Identify which cell holds the provided text, then report its [x, y] central coordinate. 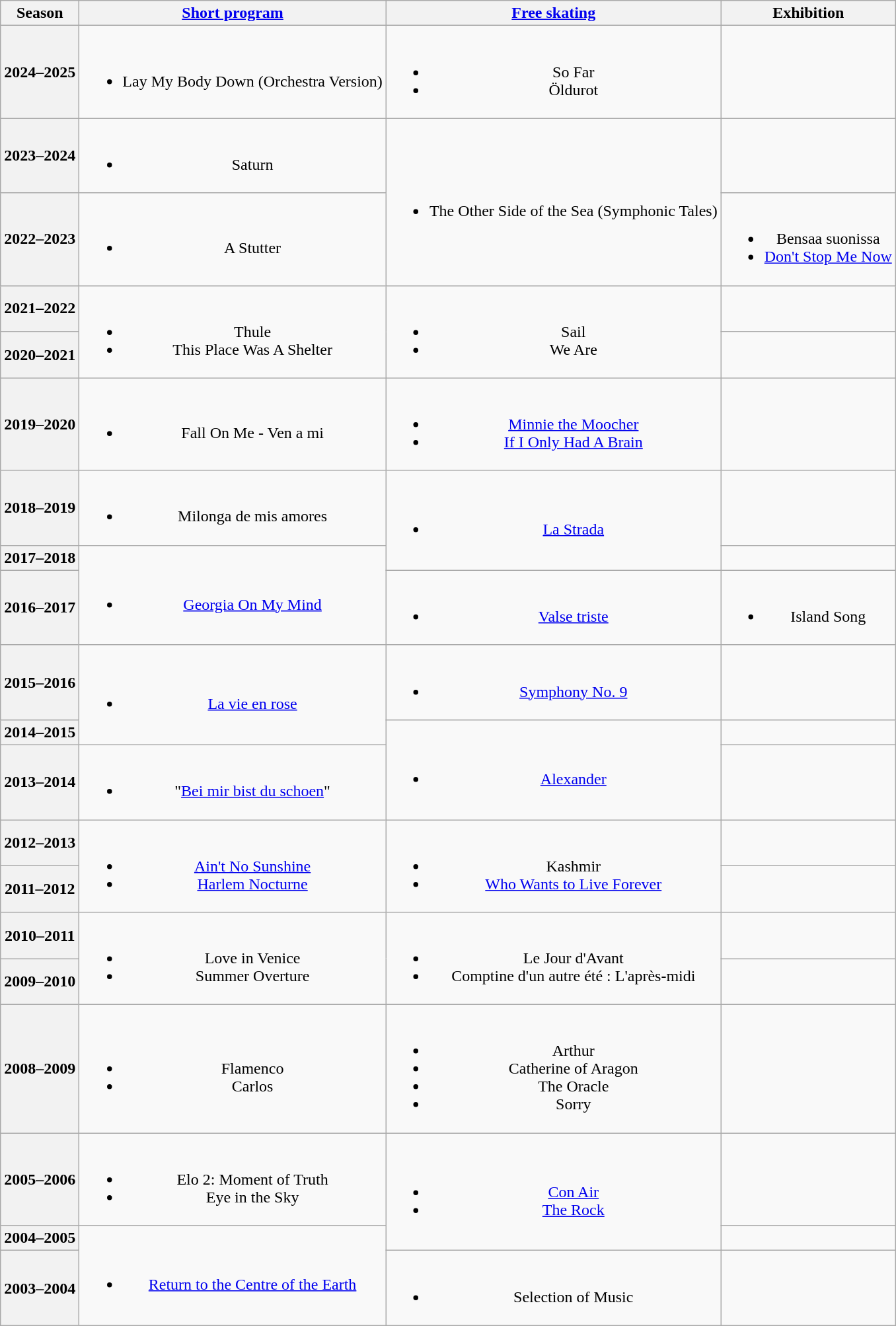
La vie en rose [233, 695]
Fall On Me - Ven a mi [233, 424]
Minnie the MoocherIf I Only Had A Brain [554, 424]
Saturn [233, 156]
2024–2025 [40, 72]
2013–2014 [40, 782]
2020–2021 [40, 355]
Free skating [554, 13]
2022–2023 [40, 239]
The Other Side of the Sea (Symphonic Tales) [554, 202]
KashmirWho Wants to Live Forever [554, 866]
2011–2012 [40, 889]
Sail We Are [554, 332]
Flamenco Carlos [233, 1069]
2012–2013 [40, 842]
Thule This Place Was A Shelter [233, 332]
2018–2019 [40, 507]
2021–2022 [40, 309]
2017–2018 [40, 558]
Selection of Music [554, 1288]
Elo 2: Moment of TruthEye in the Sky [233, 1179]
A Stutter [233, 239]
Con Air The Rock [554, 1192]
2010–2011 [40, 936]
Ain't No SunshineHarlem Nocturne [233, 866]
2004–2005 [40, 1238]
2008–2009 [40, 1069]
"Bei mir bist du schoen" [233, 782]
Exhibition [808, 13]
2023–2024 [40, 156]
Milonga de mis amores [233, 507]
2003–2004 [40, 1288]
Season [40, 13]
Le Jour d'AvantComptine d'un autre été : L'après-midi [554, 959]
2016–2017 [40, 608]
Bensaa suonissa Don't Stop Me Now [808, 239]
La Strada [554, 521]
Love in Venice Summer Overture [233, 959]
Short program [233, 13]
Valse triste [554, 608]
2014–2015 [40, 732]
So Far Öldurot [554, 72]
ArthurCatherine of AragonThe OracleSorry [554, 1069]
Return to the Centre of the Earth [233, 1275]
2009–2010 [40, 982]
2015–2016 [40, 682]
Georgia On My Mind [233, 595]
Lay My Body Down (Orchestra Version) [233, 72]
Alexander [554, 769]
Symphony No. 9 [554, 682]
Island Song [808, 608]
2005–2006 [40, 1179]
2019–2020 [40, 424]
